From the cell containing the given text, extract its center point as (X, Y) coordinate. 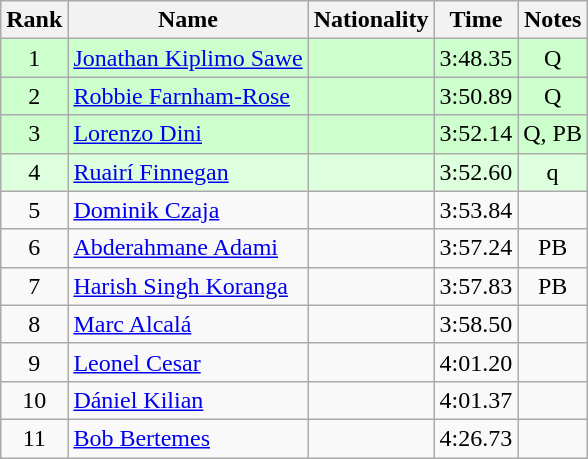
Dominik Czaja (188, 210)
Leonel Cesar (188, 362)
8 (34, 324)
Q, PB (553, 134)
Harish Singh Koranga (188, 286)
3 (34, 134)
Marc Alcalá (188, 324)
4:01.37 (476, 400)
Name (188, 20)
4:26.73 (476, 438)
3:48.35 (476, 58)
Robbie Farnham-Rose (188, 96)
3:53.84 (476, 210)
Time (476, 20)
3:50.89 (476, 96)
Abderahmane Adami (188, 248)
Ruairí Finnegan (188, 172)
3:57.83 (476, 286)
Jonathan Kiplimo Sawe (188, 58)
4 (34, 172)
2 (34, 96)
Rank (34, 20)
4:01.20 (476, 362)
3:58.50 (476, 324)
9 (34, 362)
11 (34, 438)
Lorenzo Dini (188, 134)
5 (34, 210)
Bob Bertemes (188, 438)
6 (34, 248)
Dániel Kilian (188, 400)
1 (34, 58)
3:52.60 (476, 172)
Nationality (371, 20)
10 (34, 400)
7 (34, 286)
Notes (553, 20)
3:52.14 (476, 134)
3:57.24 (476, 248)
q (553, 172)
